Capture the cell that displays the provided text and extract its [x, y] central coordinate. 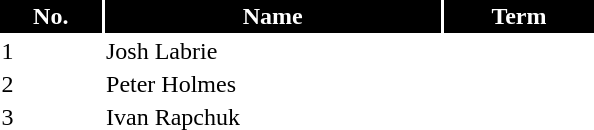
1 [51, 51]
No. [51, 16]
Name [273, 16]
Josh Labrie [273, 51]
Peter Holmes [273, 84]
Term [519, 16]
2 [51, 84]
